Determine the [x, y] coordinate at the center of the cell enclosing the given text.  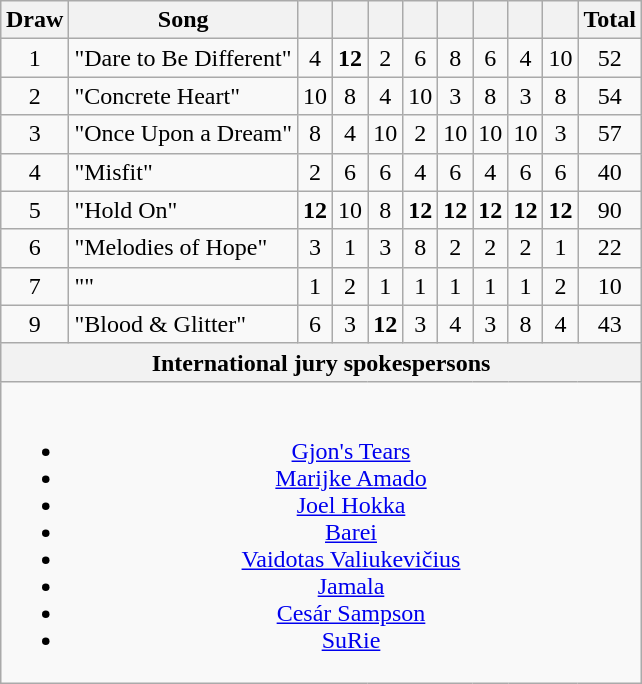
Song [184, 20]
43 [610, 324]
22 [610, 248]
"" [184, 286]
7 [34, 286]
Gjon's TearsMarijke AmadoJoel HokkaBareiVaidotas ValiukevičiusJamalaCesár SampsonSuRie [320, 532]
Total [610, 20]
"Concrete Heart" [184, 96]
9 [34, 324]
52 [610, 58]
57 [610, 134]
"Once Upon a Dream" [184, 134]
"Misfit" [184, 172]
"Hold On" [184, 210]
International jury spokespersons [320, 362]
"Blood & Glitter" [184, 324]
"Melodies of Hope" [184, 248]
"Dare to Be Different" [184, 58]
90 [610, 210]
Draw [34, 20]
5 [34, 210]
54 [610, 96]
40 [610, 172]
